Provide the [x, y] coordinate of the cell's center where the given text is located.  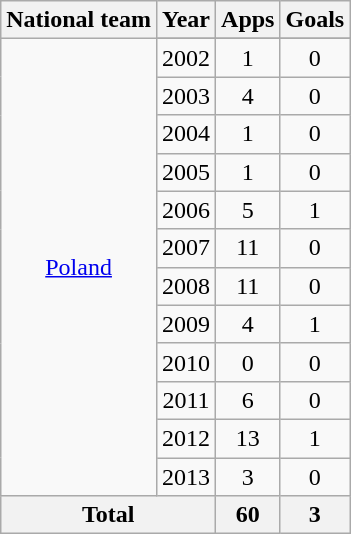
Year [186, 20]
Total [108, 515]
National team [79, 20]
2013 [186, 477]
2011 [186, 400]
Apps [248, 20]
2005 [186, 172]
Goals [315, 20]
6 [248, 400]
2012 [186, 438]
2007 [186, 248]
5 [248, 210]
2004 [186, 134]
2010 [186, 362]
13 [248, 438]
2002 [186, 58]
60 [248, 515]
2008 [186, 286]
2003 [186, 96]
2009 [186, 324]
2006 [186, 210]
Poland [79, 268]
